Return the [X, Y] coordinate for the center point of the cell that contains the specified text.  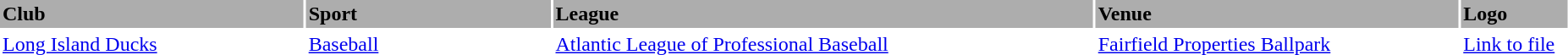
Club [152, 14]
League [823, 14]
Logo [1514, 14]
Venue [1278, 14]
Sport [428, 14]
